Return the (x, y) coordinate for the center point of the cell that contains the specified text.  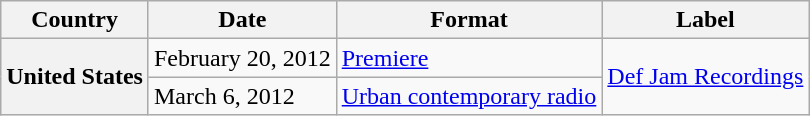
Date (242, 20)
Premiere (469, 58)
Format (469, 20)
February 20, 2012 (242, 58)
Urban contemporary radio (469, 96)
Def Jam Recordings (706, 77)
Label (706, 20)
March 6, 2012 (242, 96)
Country (75, 20)
United States (75, 77)
